Search for the cell housing the specified text and yield its [X, Y] center coordinate. 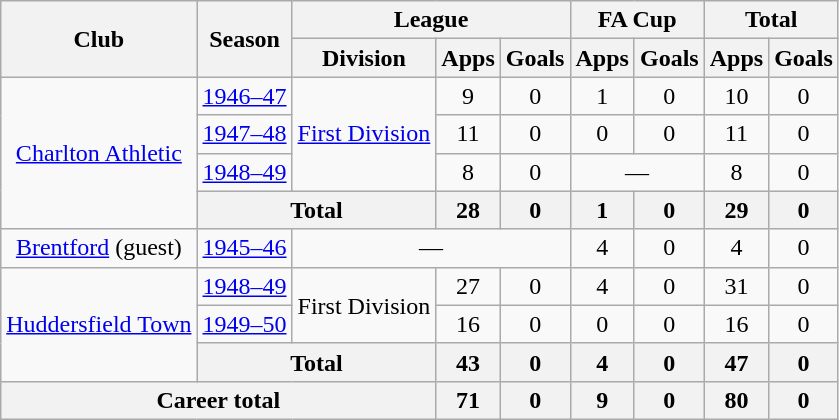
80 [736, 400]
1947–48 [244, 134]
71 [468, 400]
31 [736, 286]
Charlton Athletic [99, 153]
1946–47 [244, 96]
Career total [218, 400]
Season [244, 39]
43 [468, 362]
10 [736, 96]
27 [468, 286]
29 [736, 210]
47 [736, 362]
Huddersfield Town [99, 324]
League [431, 20]
Club [99, 39]
Division [364, 58]
28 [468, 210]
1949–50 [244, 324]
Brentford (guest) [99, 248]
1945–46 [244, 248]
FA Cup [637, 20]
